From the cell containing the given text, extract its center point as (X, Y) coordinate. 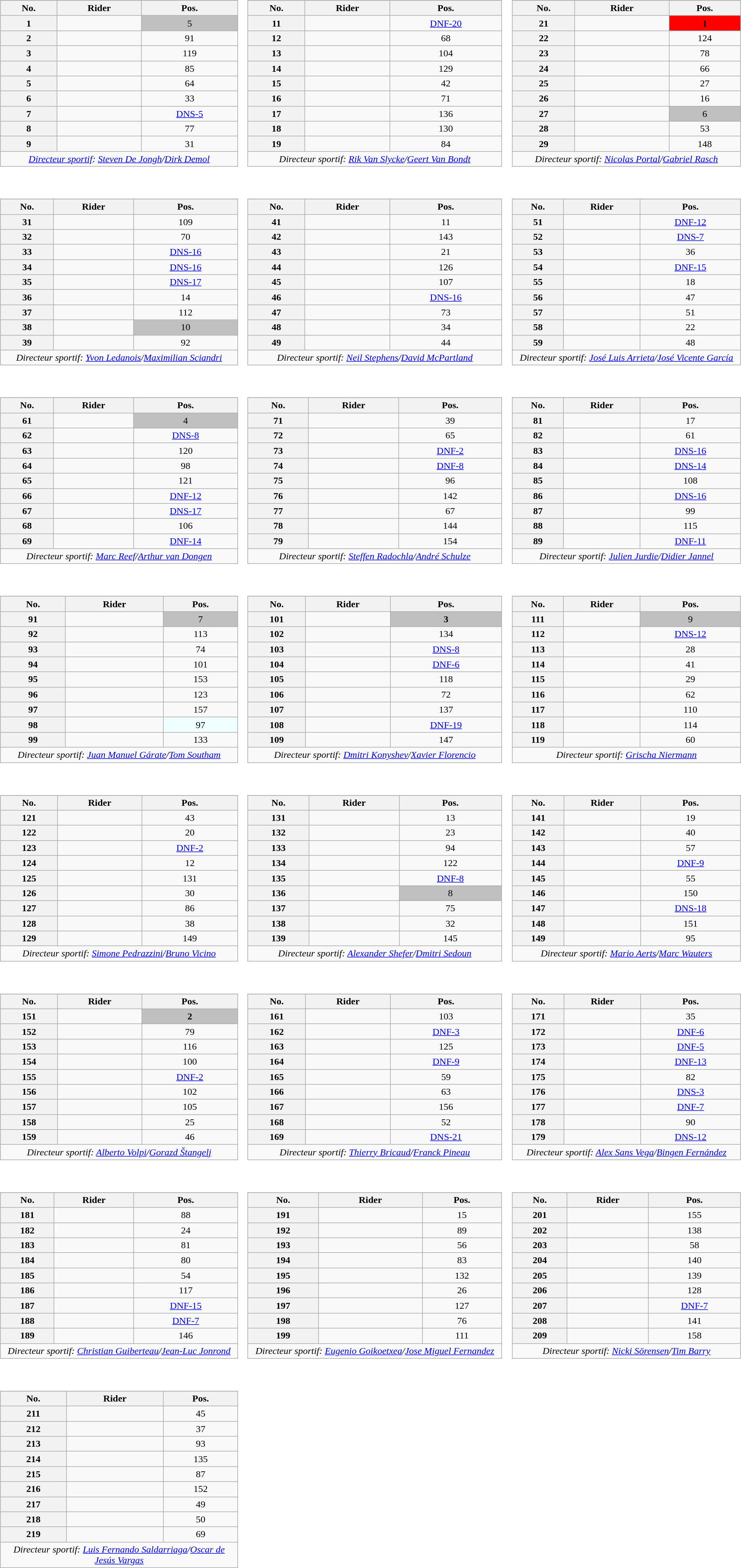
196 (283, 1291)
Directeur sportif: Juan Manuel Gárate/Tom Southam (119, 755)
Directeur sportif: Mario Aerts/Marc Wauters (626, 954)
70 (185, 237)
216 (33, 1489)
199 (283, 1336)
No. Rider Pos. 191 15 192 89 193 56 194 83 195 132 196 26 197 127 198 76 199 111 Directeur sportif: Eugenio Goikoetxea/Jose Miguel Fernandez (379, 1270)
150 (691, 893)
Directeur sportif: Luis Fernando Saldarriaga/Oscar de Jesús Vargas (119, 1555)
50 (201, 1519)
219 (33, 1534)
120 (185, 451)
205 (540, 1275)
Directeur sportif: Dmitri Konyshev/Xavier Florencio (375, 755)
Directeur sportif: Neil Stephens/David McPartland (375, 358)
No. Rider Pos. 41 11 42 143 43 21 44 126 45 107 46 DNS-16 47 73 48 34 49 44 Directeur sportif: Neil Stephens/David McPartland (379, 277)
182 (27, 1230)
195 (283, 1275)
204 (540, 1260)
Directeur sportif: Alex Sans Vega/Bingen Fernández (626, 1152)
162 (277, 1031)
187 (27, 1306)
183 (27, 1245)
206 (540, 1291)
Directeur sportif: Thierry Bricaud/Franck Pineau (375, 1152)
175 (538, 1077)
164 (277, 1061)
Directeur sportif: Yvon Ledanois/Maximilian Sciandri (119, 358)
No. Rider Pos. 101 3 102 134 103 DNS-8 104 DNF-6 105 118 106 72 107 137 108 DNF-19 109 147 Directeur sportif: Dmitri Konyshev/Xavier Florencio (379, 674)
DNS-21 (446, 1137)
60 (690, 740)
203 (540, 1245)
169 (277, 1137)
Directeur sportif: Alexander Shefer/Dmitri Sedoun (375, 954)
130 (445, 129)
212 (33, 1429)
Directeur sportif: Simone Pedrazzini/Bruno Vicino (119, 954)
20 (190, 833)
167 (277, 1107)
40 (691, 833)
172 (538, 1031)
90 (691, 1122)
168 (277, 1122)
DNF-11 (690, 541)
No. Rider Pos. 71 39 72 65 73 DNF-2 74 DNF-8 75 96 76 142 77 67 78 144 79 154 Directeur sportif: Steffen Radochla/André Schulze (379, 475)
208 (540, 1321)
DNF-5 (691, 1046)
215 (33, 1474)
DNS-3 (691, 1092)
207 (540, 1306)
177 (538, 1107)
211 (33, 1414)
80 (186, 1260)
No. Rider Pos. 161 103 162 DNF-3 163 125 164 DNF-9 165 59 166 63 167 156 168 52 169 DNS-21 Directeur sportif: Thierry Bricaud/Franck Pineau (379, 1071)
189 (27, 1336)
No. Rider Pos. 131 13 132 23 133 94 134 122 135 DNF-8 136 8 137 75 138 32 139 145 Directeur sportif: Alexander Shefer/Dmitri Sedoun (379, 873)
110 (690, 709)
209 (540, 1336)
191 (283, 1215)
163 (277, 1046)
197 (283, 1306)
DNS-7 (690, 237)
Directeur sportif: Marc Reef/Arthur van Dongen (119, 556)
Directeur sportif: Rik Van Slycke/Geert Van Bondt (375, 159)
DNF-14 (185, 541)
171 (538, 1016)
Directeur sportif: Eugenio Goikoetxea/Jose Miguel Fernandez (375, 1351)
198 (283, 1321)
Directeur sportif: Alberto Volpi/Gorazd Štangelj (119, 1152)
DNS-14 (690, 466)
192 (283, 1230)
176 (538, 1092)
213 (33, 1444)
194 (283, 1260)
Directeur sportif: Steffen Radochla/André Schulze (375, 556)
Directeur sportif: Christian Guiberteau/Jean-Luc Jonrond (119, 1351)
202 (540, 1230)
Directeur sportif: José Luis Arrieta/José Vicente García (626, 358)
178 (538, 1122)
181 (27, 1215)
100 (190, 1061)
Directeur sportif: Grischa Niermann (626, 755)
DNS-18 (691, 908)
165 (277, 1077)
Directeur sportif: Nicki Sörensen/Tim Barry (626, 1351)
DNF-19 (446, 725)
DNF-13 (691, 1061)
Directeur sportif: Julien Jurdie/Didier Jannel (626, 556)
140 (694, 1260)
217 (33, 1504)
DNS-5 (189, 114)
184 (27, 1260)
166 (277, 1092)
DNF-20 (445, 23)
30 (190, 893)
Directeur sportif: Steven De Jongh/Dirk Demol (119, 159)
10 (185, 327)
188 (27, 1321)
185 (27, 1275)
174 (538, 1061)
159 (29, 1137)
193 (283, 1245)
214 (33, 1459)
173 (538, 1046)
179 (538, 1137)
161 (277, 1016)
218 (33, 1519)
201 (540, 1215)
Directeur sportif: Nicolas Portal/Gabriel Rasch (626, 159)
DNF-3 (446, 1031)
186 (27, 1291)
